Provide the [x, y] coordinate of the cell's center where the given text is located.  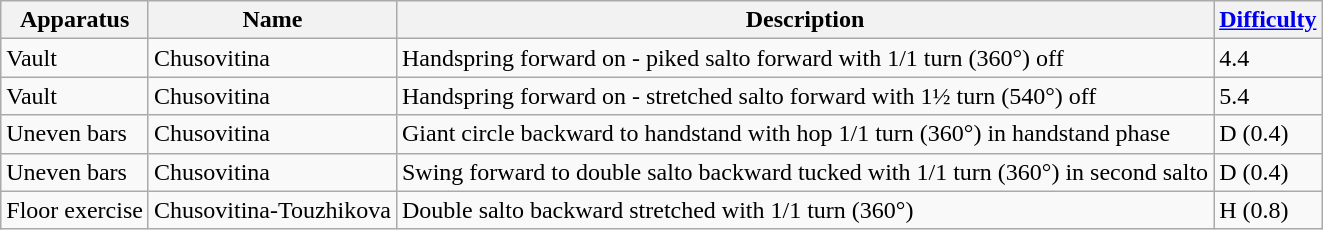
4.4 [1268, 58]
Floor exercise [75, 210]
Handspring forward on - piked salto forward with 1/1 turn (360°) off [804, 58]
Apparatus [75, 20]
Name [272, 20]
Handspring forward on - stretched salto forward with 1½ turn (540°) off [804, 96]
Description [804, 20]
Swing forward to double salto backward tucked with 1/1 turn (360°) in second salto [804, 172]
Difficulty [1268, 20]
5.4 [1268, 96]
Giant circle backward to handstand with hop 1/1 turn (360°) in handstand phase [804, 134]
Chusovitina-Touzhikova [272, 210]
H (0.8) [1268, 210]
Double salto backward stretched with 1/1 turn (360°) [804, 210]
